Provide the [X, Y] coordinate of the cell's center where the given text is located.  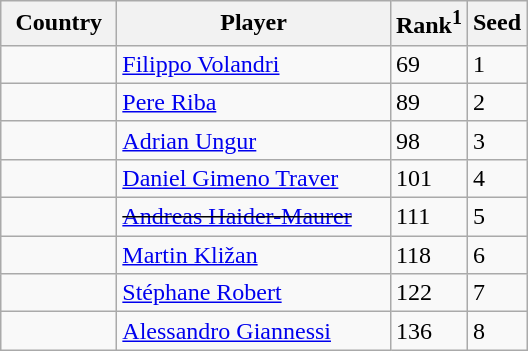
5 [496, 217]
136 [428, 331]
Rank1 [428, 24]
1 [496, 64]
6 [496, 255]
Filippo Volandri [254, 64]
111 [428, 217]
Alessandro Giannessi [254, 331]
4 [496, 178]
2 [496, 102]
98 [428, 140]
122 [428, 293]
89 [428, 102]
Daniel Gimeno Traver [254, 178]
118 [428, 255]
8 [496, 331]
Player [254, 24]
Pere Riba [254, 102]
69 [428, 64]
3 [496, 140]
7 [496, 293]
Andreas Haider-Maurer [254, 217]
Seed [496, 24]
Country [59, 24]
Martin Kližan [254, 255]
Adrian Ungur [254, 140]
Stéphane Robert [254, 293]
101 [428, 178]
